Capture the cell that displays the provided text and extract its [X, Y] central coordinate. 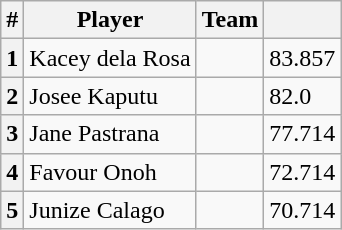
3 [12, 134]
77.714 [302, 134]
Josee Kaputu [110, 96]
83.857 [302, 58]
4 [12, 172]
1 [12, 58]
Team [230, 20]
Junize Calago [110, 210]
Jane Pastrana [110, 134]
Kacey dela Rosa [110, 58]
2 [12, 96]
5 [12, 210]
72.714 [302, 172]
# [12, 20]
82.0 [302, 96]
Favour Onoh [110, 172]
Player [110, 20]
70.714 [302, 210]
